Determine the (x, y) coordinate at the center of the cell enclosing the given text.  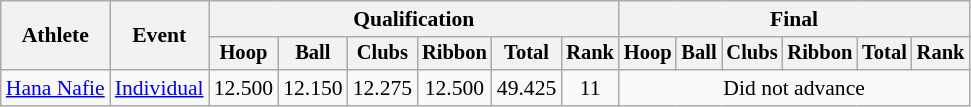
Did not advance (794, 88)
Final (794, 19)
Event (160, 36)
49.425 (526, 88)
11 (590, 88)
Athlete (56, 36)
Qualification (414, 19)
Individual (160, 88)
Hana Nafie (56, 88)
12.150 (312, 88)
12.275 (382, 88)
